For the text-containing cell, return its midpoint in [x, y] coordinate format. 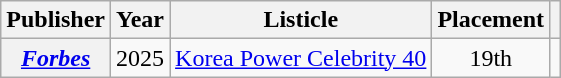
19th [491, 58]
Placement [491, 20]
2025 [140, 58]
Year [140, 20]
Listicle [301, 20]
Publisher [56, 20]
Forbes [56, 58]
Korea Power Celebrity 40 [301, 58]
